Return [X, Y] of the center of cell containing provided text 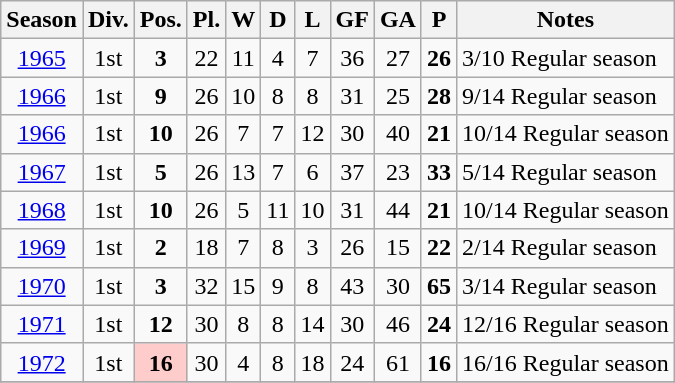
13 [244, 172]
3/10 Regular season [566, 58]
L [312, 20]
1972 [42, 362]
37 [352, 172]
23 [398, 172]
Pl. [206, 20]
5/14 Regular season [566, 172]
36 [352, 58]
46 [398, 324]
44 [398, 210]
6 [312, 172]
2/14 Regular season [566, 248]
2 [160, 248]
P [438, 20]
1969 [42, 248]
GA [398, 20]
W [244, 20]
1965 [42, 58]
40 [398, 134]
16/16 Regular season [566, 362]
1971 [42, 324]
14 [312, 324]
12/16 Regular season [566, 324]
61 [398, 362]
Pos. [160, 20]
1968 [42, 210]
Div. [108, 20]
27 [398, 58]
25 [398, 96]
32 [206, 286]
33 [438, 172]
Season [42, 20]
65 [438, 286]
Notes [566, 20]
D [278, 20]
3/14 Regular season [566, 286]
28 [438, 96]
1970 [42, 286]
9/14 Regular season [566, 96]
GF [352, 20]
1967 [42, 172]
43 [352, 286]
